Return [x, y] of the center of cell containing provided text 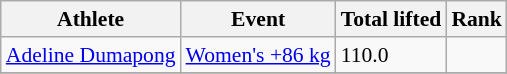
Women's +86 kg [258, 55]
Athlete [91, 19]
110.0 [392, 55]
Adeline Dumapong [91, 55]
Event [258, 19]
Total lifted [392, 19]
Rank [476, 19]
